Scan for the cell matching the given text and deliver its [x, y] coordinate at center. 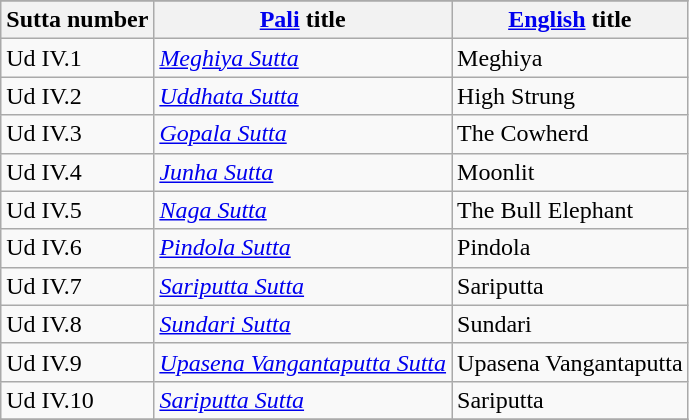
Ud IV.5 [78, 210]
English title [570, 20]
High Strung [570, 96]
The Bull Elephant [570, 210]
Uddhata Sutta [303, 96]
Ud IV.3 [78, 134]
Meghiya [570, 58]
Pindola [570, 248]
Pindola Sutta [303, 248]
Ud IV.6 [78, 248]
Upasena Vangantaputta Sutta [303, 362]
Moonlit [570, 172]
Ud IV.10 [78, 400]
Ud IV.4 [78, 172]
Upasena Vangantaputta [570, 362]
Ud IV.2 [78, 96]
Ud IV.8 [78, 324]
The Cowherd [570, 134]
Ud IV.9 [78, 362]
Sundari Sutta [303, 324]
Gopala Sutta [303, 134]
Sundari [570, 324]
Pali title [303, 20]
Meghiya Sutta [303, 58]
Junha Sutta [303, 172]
Sutta number [78, 20]
Ud IV.1 [78, 58]
Ud IV.7 [78, 286]
Naga Sutta [303, 210]
